Locate the cell with the specified text and output its (X, Y) center coordinate. 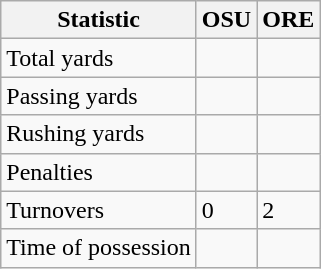
Total yards (99, 58)
Turnovers (99, 210)
Rushing yards (99, 134)
Penalties (99, 172)
Statistic (99, 20)
2 (288, 210)
0 (226, 210)
ORE (288, 20)
Passing yards (99, 96)
OSU (226, 20)
Time of possession (99, 248)
